Locate the cell with the specified text and output its (x, y) center coordinate. 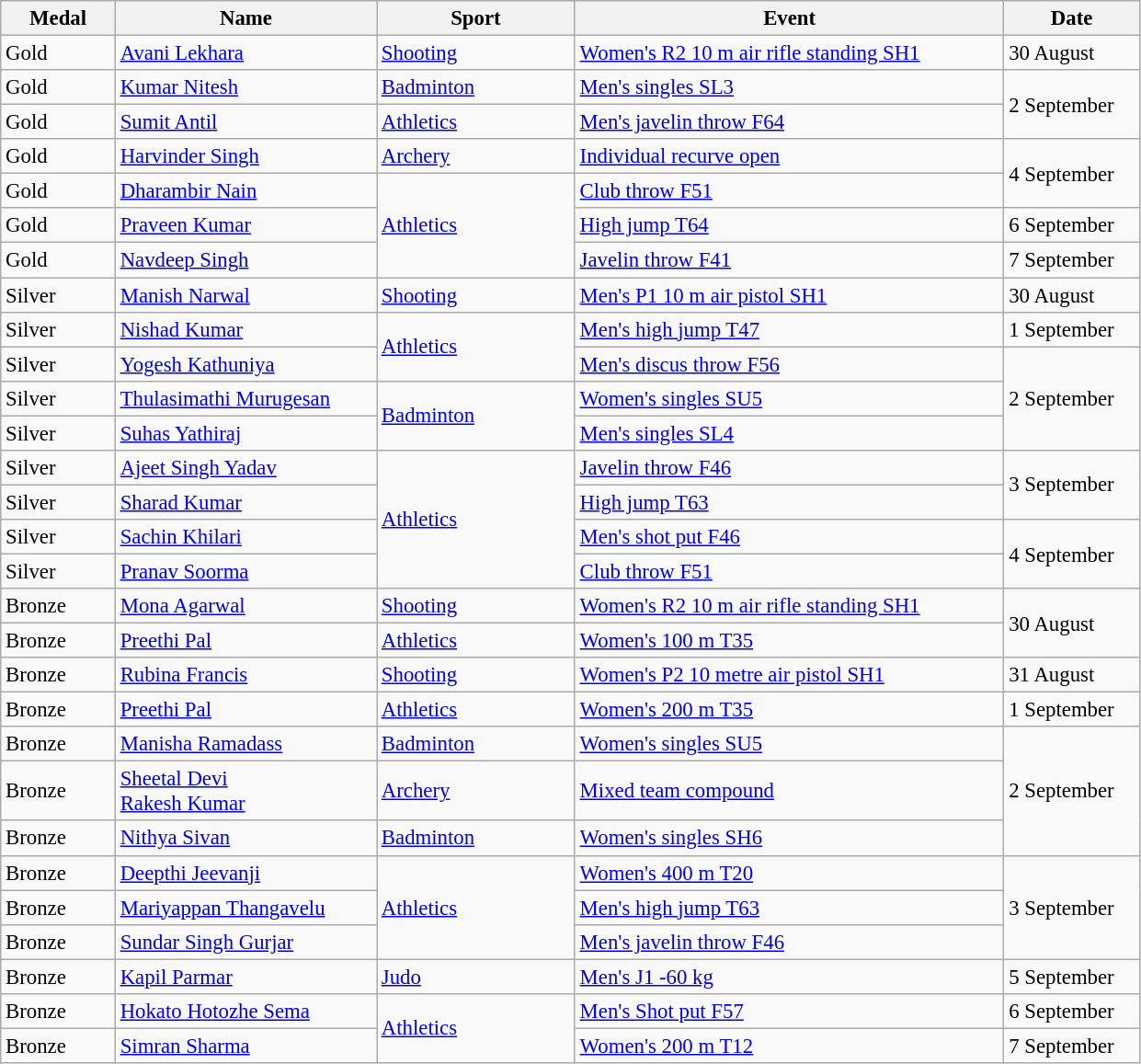
Rubina Francis (245, 675)
Navdeep Singh (245, 260)
Mixed team compound (789, 791)
Women's 100 m T35 (789, 641)
Harvinder Singh (245, 156)
Women's singles SH6 (789, 839)
Date (1072, 18)
Judo (476, 977)
Suhas Yathiraj (245, 433)
Nishad Kumar (245, 329)
Women's 400 m T20 (789, 873)
Javelin throw F41 (789, 260)
Men's singles SL4 (789, 433)
Ajeet Singh Yadav (245, 468)
Javelin throw F46 (789, 468)
Men's P1 10 m air pistol SH1 (789, 295)
Manisha Ramadass (245, 744)
Yogesh Kathuniya (245, 364)
Men's Shot put F57 (789, 1012)
5 September (1072, 977)
Men's high jump T47 (789, 329)
Name (245, 18)
Simran Sharma (245, 1046)
Women's P2 10 metre air pistol SH1 (789, 675)
Sumit Antil (245, 122)
31 August (1072, 675)
Men's singles SL3 (789, 87)
Medal (59, 18)
Sheetal Devi Rakesh Kumar (245, 791)
Individual recurve open (789, 156)
Men's shot put F46 (789, 537)
Avani Lekhara (245, 53)
Men's javelin throw F64 (789, 122)
Men's javelin throw F46 (789, 942)
Sachin Khilari (245, 537)
Mona Agarwal (245, 606)
Sharad Kumar (245, 502)
Praveen Kumar (245, 225)
Women's 200 m T12 (789, 1046)
Men's discus throw F56 (789, 364)
Deepthi Jeevanji (245, 873)
Men's high jump T63 (789, 908)
Hokato Hotozhe Sema (245, 1012)
High jump T64 (789, 225)
Pranav Soorma (245, 571)
Nithya Sivan (245, 839)
Dharambir Nain (245, 191)
Kapil Parmar (245, 977)
Sport (476, 18)
Manish Narwal (245, 295)
Mariyappan Thangavelu (245, 908)
Men's J1 -60 kg (789, 977)
Sundar Singh Gurjar (245, 942)
Event (789, 18)
Thulasimathi Murugesan (245, 398)
Women's 200 m T35 (789, 710)
High jump T63 (789, 502)
Kumar Nitesh (245, 87)
